Return [X, Y] of the center of cell containing provided text 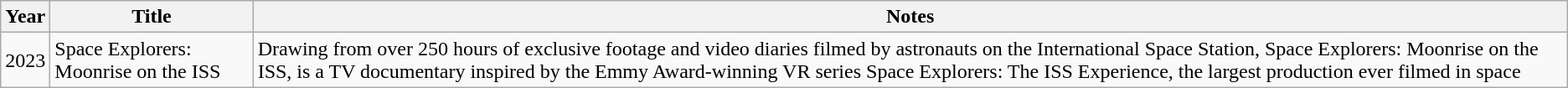
Space Explorers: Moonrise on the ISS [152, 60]
Year [25, 17]
Notes [910, 17]
Title [152, 17]
2023 [25, 60]
